Find where the given text appears and provide that cell's center as (X, Y) coordinate. 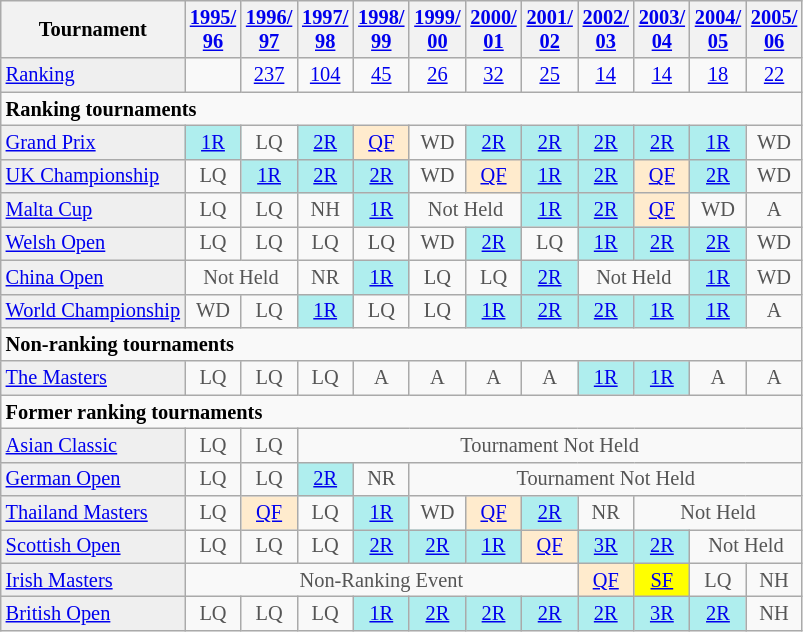
Asian Classic (93, 445)
26 (437, 75)
2002/03 (606, 29)
Scottish Open (93, 546)
SF (662, 580)
1997/98 (325, 29)
World Championship (93, 311)
Irish Masters (93, 580)
2004/05 (718, 29)
1996/97 (269, 29)
Thailand Masters (93, 513)
32 (493, 75)
UK Championship (93, 176)
Non-ranking tournaments (402, 344)
Ranking (93, 75)
Former ranking tournaments (402, 412)
104 (325, 75)
1998/99 (381, 29)
1999/00 (437, 29)
Non-Ranking Event (382, 580)
German Open (93, 479)
Tournament (93, 29)
45 (381, 75)
Grand Prix (93, 142)
22 (774, 75)
2001/02 (550, 29)
18 (718, 75)
China Open (93, 277)
1995/96 (213, 29)
Ranking tournaments (402, 109)
237 (269, 75)
25 (550, 75)
The Masters (93, 378)
British Open (93, 613)
2003/04 (662, 29)
Malta Cup (93, 210)
2005/06 (774, 29)
Welsh Open (93, 243)
2000/01 (493, 29)
